For the text-containing cell, return its midpoint in [X, Y] coordinate format. 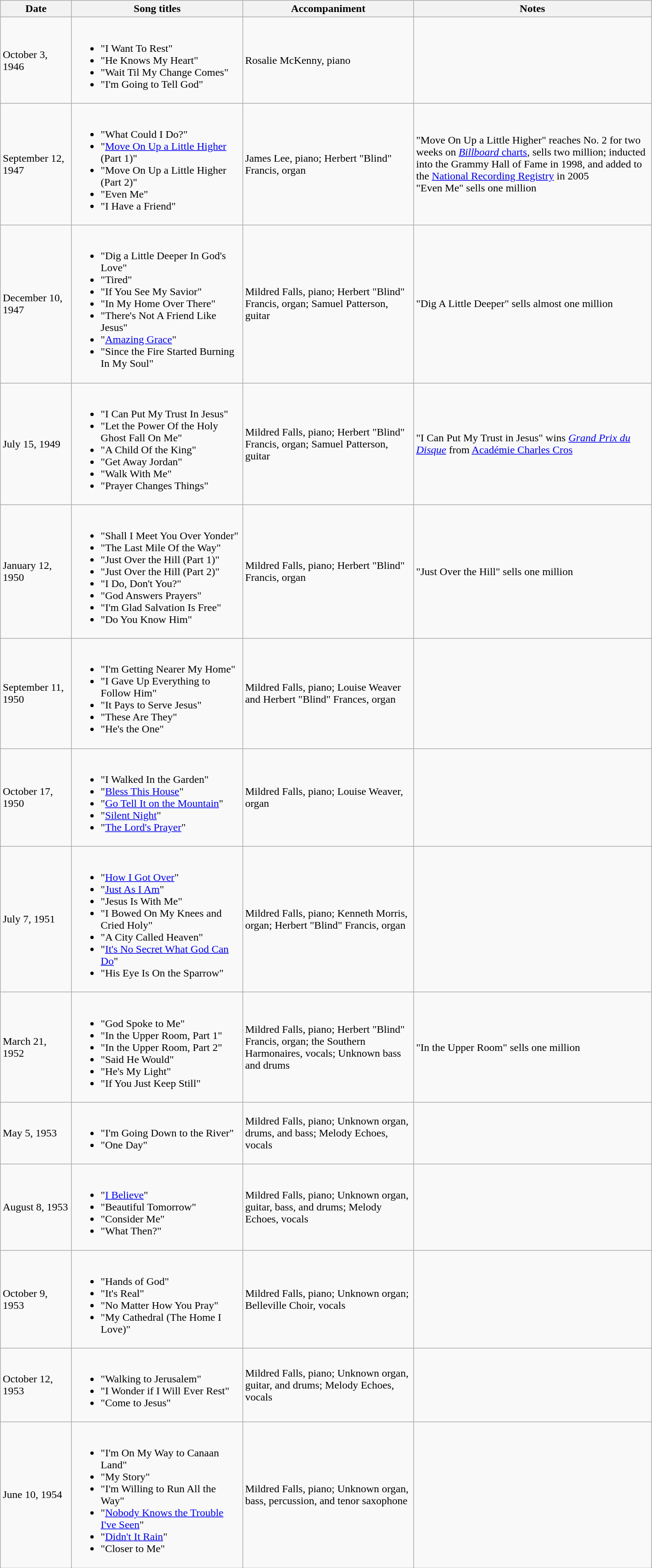
September 12, 1947 [36, 164]
October 12, 1953 [36, 1385]
December 10, 1947 [36, 304]
"Dig A Little Deeper" sells almost one million [532, 304]
"I'm On My Way to Canaan Land""My Story""I'm Willing to Run All the Way""Nobody Knows the Trouble I've Seen""Didn't It Rain""Closer to Me" [157, 1495]
Mildred Falls, piano; Unknown organ, drums, and bass; Melody Echoes, vocals [328, 1133]
Mildred Falls, piano; Kenneth Morris, organ; Herbert "Blind" Francis, organ [328, 919]
"I Can Put My Trust In Jesus""Let the Power Of the Holy Ghost Fall On Me""A Child Of the King""Get Away Jordan""Walk With Me""Prayer Changes Things" [157, 444]
Mildred Falls, piano; Louise Weaver, organ [328, 798]
Mildred Falls, piano; Unknown organ; Belleville Choir, vocals [328, 1299]
May 5, 1953 [36, 1133]
"I Want To Rest""He Knows My Heart""Wait Til My Change Comes""I'm Going to Tell God" [157, 60]
"Walking to Jerusalem""I Wonder if I Will Ever Rest""Come to Jesus" [157, 1385]
Mildred Falls, piano; Unknown organ, bass, percussion, and tenor saxophone [328, 1495]
"I'm Going Down to the River""One Day" [157, 1133]
January 12, 1950 [36, 572]
Accompaniment [328, 9]
Mildred Falls, piano; Unknown organ, guitar, bass, and drums; Melody Echoes, vocals [328, 1207]
"Just Over the Hill" sells one million [532, 572]
June 10, 1954 [36, 1495]
Song titles [157, 9]
Mildred Falls, piano; Unknown organ, guitar, and drums; Melody Echoes, vocals [328, 1385]
August 8, 1953 [36, 1207]
"In the Upper Room" sells one million [532, 1047]
"I Can Put My Trust in Jesus" wins Grand Prix du Disque from Académie Charles Cros [532, 444]
"God Spoke to Me""In the Upper Room, Part 1""In the Upper Room, Part 2""Said He Would""He's My Light""If You Just Keep Still" [157, 1047]
"What Could I Do?""Move On Up a Little Higher (Part 1)""Move On Up a Little Higher (Part 2)""Even Me""I Have a Friend" [157, 164]
"Hands of God""It's Real""No Matter How You Pray""My Cathedral (The Home I Love)" [157, 1299]
"I Believe""Beautiful Tomorrow""Consider Me""What Then?" [157, 1207]
July 15, 1949 [36, 444]
March 21, 1952 [36, 1047]
July 7, 1951 [36, 919]
Date [36, 9]
October 3, 1946 [36, 60]
Mildred Falls, piano; Herbert "Blind" Francis, organ; the Southern Harmonaires, vocals; Unknown bass and drums [328, 1047]
James Lee, piano; Herbert "Blind" Francis, organ [328, 164]
Rosalie McKenny, piano [328, 60]
"I'm Getting Nearer My Home""I Gave Up Everything to Follow Him""It Pays to Serve Jesus""These Are They""He's the One" [157, 693]
September 11, 1950 [36, 693]
October 17, 1950 [36, 798]
Notes [532, 9]
Mildred Falls, piano; Louise Weaver and Herbert "Blind" Frances, organ [328, 693]
Mildred Falls, piano; Herbert "Blind" Francis, organ [328, 572]
October 9, 1953 [36, 1299]
"I Walked In the Garden""Bless This House""Go Tell It on the Mountain""Silent Night""The Lord's Prayer" [157, 798]
